Return (X, Y) of the center of cell containing provided text 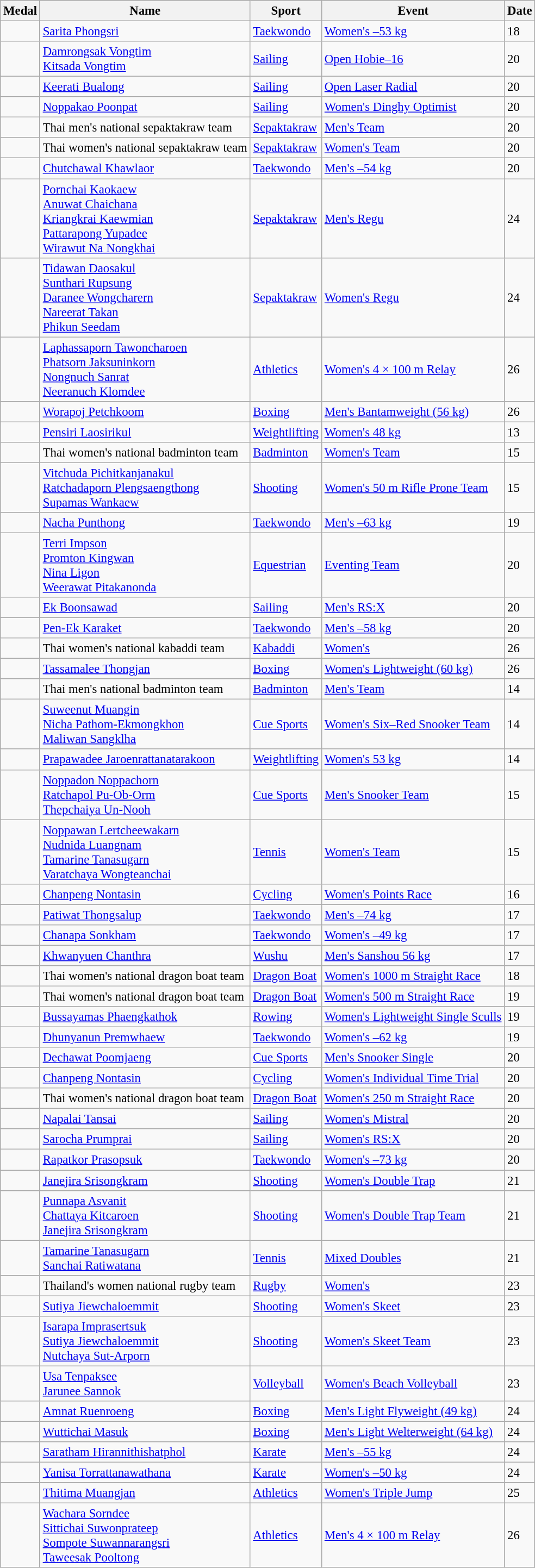
Men's 4 × 100 m Relay (413, 1536)
Prapawadee Jaroenrattanatarakoon (145, 760)
Thai women's national sepaktakraw team (145, 148)
25 (520, 1493)
Wachara Sorndee Sittichai Suwonprateep Sompote Suwannarangsri Taweesak Pooltong (145, 1536)
Pornchai Kaokaew Anuwat Chaichana Kriangkrai Kaewmian Pattarapong Yupadee Wirawut Na Nongkhai (145, 218)
Dhunyanun Premwhaew (145, 1038)
Women's Six–Red Snooker Team (413, 724)
Men's –55 kg (413, 1452)
Thai women's national kabaddi team (145, 648)
Sarita Phongsri (145, 32)
Men's –58 kg (413, 628)
Wushu (286, 955)
Eventing Team (413, 565)
Women's 4 × 100 m Relay (413, 370)
Women's Double Trap Team (413, 1215)
Men's –74 kg (413, 915)
Keerati Bualong (145, 87)
Women's Individual Time Trial (413, 1078)
Janejira Srisongkram (145, 1180)
Chanapa Sonkham (145, 935)
Chutchawal Khawlaor (145, 168)
Men's Light Welterweight (64 kg) (413, 1432)
Women's 1000 m Straight Race (413, 976)
Women's 500 m Straight Race (413, 996)
Wuttichai Masuk (145, 1432)
Thailand's women national rugby team (145, 1285)
Rowing (286, 1017)
Sarocha Prumprai (145, 1140)
Women's –53 kg (413, 32)
Patiwat Thongsalup (145, 915)
Women's Lightweight Single Sculls (413, 1017)
Pen-Ek Karaket (145, 628)
Women's Dinghy Optimist (413, 107)
Vitchuda Pichitkanjanakul Ratchadaporn Plengsaengthong Supamas Wankaew (145, 488)
Khwanyuen Chanthra (145, 955)
Yanisa Torrattanawathana (145, 1473)
Women's 250 m Straight Race (413, 1098)
Volleyball (286, 1384)
Women's Beach Volleyball (413, 1384)
Tassamalee Thongjan (145, 669)
Men's Regu (413, 218)
Tamarine Tanasugarn Sanchai Ratiwatana (145, 1258)
Women's 48 kg (413, 432)
Men's RS:X (413, 608)
Women's RS:X (413, 1140)
Pensiri Laosirikul (145, 432)
Isarapa Imprasertsuk Sutiya Jiewchaloemmit Nutchaya Sut-Arporn (145, 1341)
Thai men's national badminton team (145, 689)
Equestrian (286, 565)
Women's –49 kg (413, 935)
Nacha Punthong (145, 523)
Event (413, 11)
Medal (21, 11)
Thai men's national sepaktakraw team (145, 128)
Women's Skeet Team (413, 1341)
Usa Tenpaksee Jarunee Sannok (145, 1384)
Ek Boonsawad (145, 608)
Laphassaporn Tawoncharoen Phatsorn Jaksuninkorn Nongnuch Sanrat Neeranuch Klomdee (145, 370)
Men's Light Flyweight (49 kg) (413, 1411)
Men's Bantamweight (56 kg) (413, 411)
Rugby (286, 1285)
Suweenut Muangin Nicha Pathom-Ekmongkhon Maliwan Sangklha (145, 724)
16 (520, 894)
Women's 53 kg (413, 760)
Women's –50 kg (413, 1473)
Men's Sanshou 56 kg (413, 955)
Women's Triple Jump (413, 1493)
Men's Snooker Single (413, 1058)
Sport (286, 11)
Worapoj Petchkoom (145, 411)
Open Laser Radial (413, 87)
Noppakao Poonpat (145, 107)
Men's Snooker Team (413, 795)
Rapatkor Prasopsuk (145, 1160)
Open Hobie–16 (413, 59)
Women's Lightweight (60 kg) (413, 669)
Sutiya Jiewchaloemmit (145, 1306)
Saratham Hirannithishatphol (145, 1452)
Punnapa Asvanit Chattaya Kitcaroen Janejira Srisongkram (145, 1215)
13 (520, 432)
Noppawan Lertcheewakarn Nudnida Luangnam Tamarine Tanasugarn Varatchaya Wongteanchai (145, 852)
Noppadon Noppachorn Ratchapol Pu-Ob-Orm Thepchaiya Un-Nooh (145, 795)
Women's Points Race (413, 894)
Amnat Ruenroeng (145, 1411)
Mixed Doubles (413, 1258)
Dechawat Poomjaeng (145, 1058)
Date (520, 11)
Women's –73 kg (413, 1160)
Thai women's national badminton team (145, 453)
Name (145, 11)
Tidawan Daosakul Sunthari Rupsung Daranee Wongcharern Nareerat Takan Phikun Seedam (145, 297)
Terri Impson Promton Kingwan Nina Ligon Weerawat Pitakanonda (145, 565)
Women's –62 kg (413, 1038)
Women's 50 m Rifle Prone Team (413, 488)
Women's Skeet (413, 1306)
Men's –54 kg (413, 168)
Bussayamas Phaengkathok (145, 1017)
Women's Regu (413, 297)
Kabaddi (286, 648)
Women's Double Trap (413, 1180)
Damrongsak Vongtim Kitsada Vongtim (145, 59)
Women's Mistral (413, 1119)
Thitima Muangjan (145, 1493)
Men's –63 kg (413, 523)
Napalai Tansai (145, 1119)
